Identify which cell holds the provided text, then report its (x, y) central coordinate. 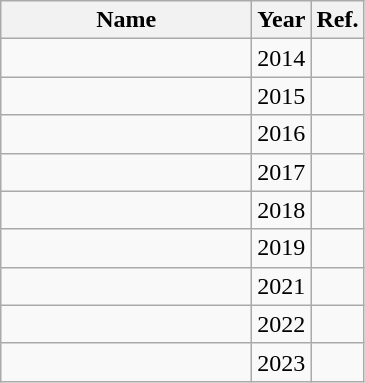
2016 (282, 134)
2022 (282, 324)
Ref. (338, 20)
Year (282, 20)
2021 (282, 286)
2014 (282, 58)
2023 (282, 362)
Name (126, 20)
2018 (282, 210)
2017 (282, 172)
2019 (282, 248)
2015 (282, 96)
